Capture the cell that displays the provided text and extract its [X, Y] central coordinate. 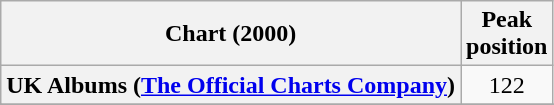
122 [506, 85]
Chart (2000) [231, 34]
Peakposition [506, 34]
UK Albums (The Official Charts Company) [231, 85]
